Return the [x, y] coordinate for the center point of the cell that contains the specified text.  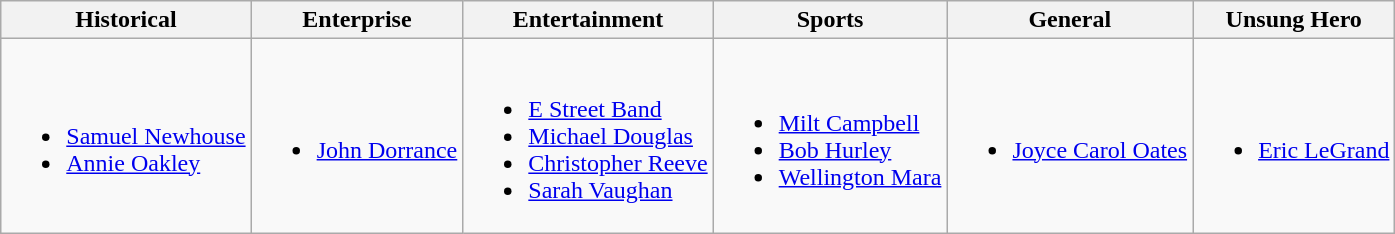
Enterprise [357, 20]
Milt CampbellBob HurleyWellington Mara [830, 136]
Unsung Hero [1294, 20]
John Dorrance [357, 136]
Samuel NewhouseAnnie Oakley [126, 136]
Eric LeGrand [1294, 136]
Sports [830, 20]
General [1070, 20]
Joyce Carol Oates [1070, 136]
Historical [126, 20]
Entertainment [588, 20]
E Street BandMichael DouglasChristopher ReeveSarah Vaughan [588, 136]
